Scan for the cell matching the given text and deliver its (x, y) coordinate at center. 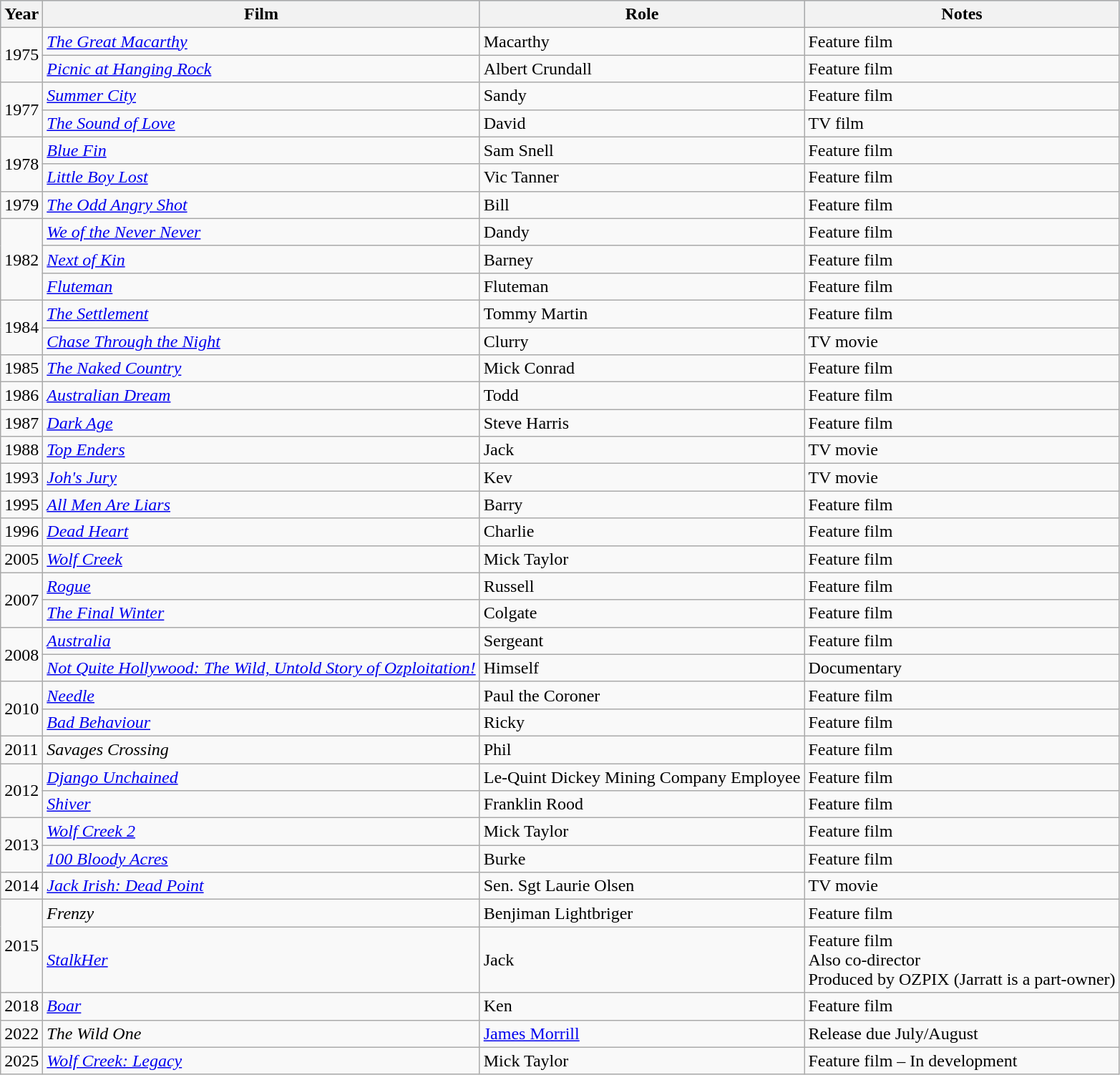
1986 (21, 396)
2011 (21, 749)
Australian Dream (261, 396)
David (642, 123)
Release due July/August (962, 1033)
Benjiman Lightbriger (642, 913)
1984 (21, 327)
1995 (21, 505)
2015 (21, 946)
2010 (21, 709)
Sam Snell (642, 150)
1975 (21, 55)
Jack Irish: Dead Point (261, 886)
2005 (21, 559)
Notes (962, 14)
Clurry (642, 341)
Sen. Sgt Laurie Olsen (642, 886)
2014 (21, 886)
2013 (21, 845)
1993 (21, 477)
Russell (642, 586)
Frenzy (261, 913)
Wolf Creek 2 (261, 832)
The Odd Angry Shot (261, 205)
Bad Behaviour (261, 722)
Albert Crundall (642, 69)
Needle (261, 695)
Vic Tanner (642, 177)
Rogue (261, 586)
Macarthy (642, 42)
Django Unchained (261, 777)
Dandy (642, 232)
Role (642, 14)
Le-Quint Dickey Mining Company Employee (642, 777)
Mick Conrad (642, 369)
Dark Age (261, 423)
Ken (642, 1006)
Film (261, 14)
Documentary (962, 668)
Himself (642, 668)
The Wild One (261, 1033)
StalkHer (261, 960)
Feature film – In development (962, 1061)
TV film (962, 123)
1988 (21, 450)
The Sound of Love (261, 123)
100 Bloody Acres (261, 859)
The Great Macarthy (261, 42)
Colgate (642, 613)
Not Quite Hollywood: The Wild, Untold Story of Ozploitation! (261, 668)
The Settlement (261, 313)
Charlie (642, 532)
2022 (21, 1033)
The Final Winter (261, 613)
1996 (21, 532)
Shiver (261, 804)
1982 (21, 259)
Kev (642, 477)
Top Enders (261, 450)
Sergeant (642, 641)
Wolf Creek: Legacy (261, 1061)
Sandy (642, 96)
Burke (642, 859)
2018 (21, 1006)
Wolf Creek (261, 559)
James Morrill (642, 1033)
Feature filmAlso co-directorProduced by OZPIX (Jarratt is a part-owner) (962, 960)
Australia (261, 641)
Ricky (642, 722)
Dead Heart (261, 532)
Barry (642, 505)
Phil (642, 749)
Savages Crossing (261, 749)
Picnic at Hanging Rock (261, 69)
2008 (21, 654)
2012 (21, 790)
1985 (21, 369)
2007 (21, 600)
Blue Fin (261, 150)
Todd (642, 396)
1987 (21, 423)
The Naked Country (261, 369)
1979 (21, 205)
1978 (21, 164)
2025 (21, 1061)
Boar (261, 1006)
Summer City (261, 96)
Steve Harris (642, 423)
Barney (642, 259)
Tommy Martin (642, 313)
Year (21, 14)
Chase Through the Night (261, 341)
All Men Are Liars (261, 505)
Joh's Jury (261, 477)
1977 (21, 110)
Bill (642, 205)
Franklin Rood (642, 804)
We of the Never Never (261, 232)
Little Boy Lost (261, 177)
Next of Kin (261, 259)
Paul the Coroner (642, 695)
